Extract the [x, y] coordinate from the center of the cell holding the provided text.  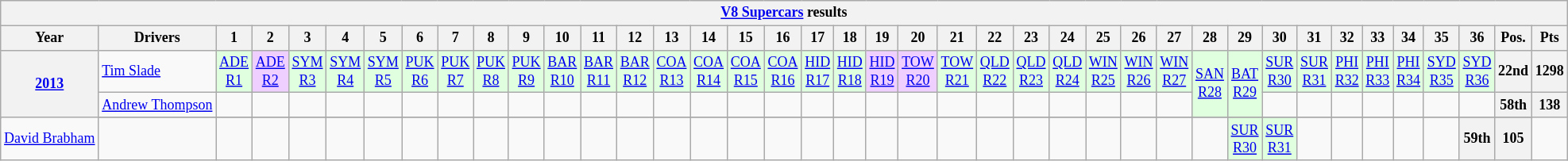
PUKR8 [491, 71]
28 [1211, 38]
QLDR22 [994, 71]
TOWR21 [956, 71]
105 [1514, 139]
HIDR18 [850, 71]
58th [1514, 105]
15 [745, 38]
WINR25 [1104, 71]
COAR13 [672, 71]
SYDR35 [1441, 71]
David Brabham [49, 139]
SYMR4 [346, 71]
Pts [1549, 38]
PHIR33 [1377, 71]
23 [1031, 38]
36 [1477, 38]
1 [234, 38]
ADER2 [270, 71]
8 [491, 38]
BARR11 [599, 71]
14 [709, 38]
PUKR6 [419, 71]
34 [1409, 38]
COAR15 [745, 71]
4 [346, 38]
27 [1174, 38]
Tim Slade [157, 71]
35 [1441, 38]
COAR14 [709, 71]
16 [783, 38]
ADER1 [234, 71]
COAR16 [783, 71]
Year [49, 38]
22 [994, 38]
9 [526, 38]
18 [850, 38]
WINR26 [1139, 71]
PHIR34 [1409, 71]
PHIR32 [1347, 71]
SYMR3 [307, 71]
SANR28 [1211, 84]
13 [672, 38]
24 [1068, 38]
Andrew Thompson [157, 105]
21 [956, 38]
1298 [1549, 71]
Pos. [1514, 38]
59th [1477, 139]
10 [562, 38]
32 [1347, 38]
QLDR24 [1068, 71]
TOWR20 [918, 71]
17 [818, 38]
25 [1104, 38]
V8 Supercars results [784, 13]
PUKR9 [526, 71]
29 [1245, 38]
11 [599, 38]
QLDR23 [1031, 71]
2013 [49, 84]
19 [882, 38]
20 [918, 38]
26 [1139, 38]
22nd [1514, 71]
PUKR7 [456, 71]
SYMR5 [383, 71]
SYDR36 [1477, 71]
3 [307, 38]
30 [1280, 38]
Drivers [157, 38]
33 [1377, 38]
2 [270, 38]
12 [635, 38]
5 [383, 38]
138 [1549, 105]
6 [419, 38]
BARR10 [562, 71]
7 [456, 38]
HIDR17 [818, 71]
BATR29 [1245, 84]
HIDR19 [882, 71]
BARR12 [635, 71]
WINR27 [1174, 71]
31 [1315, 38]
